Extract the [X, Y] coordinate from the center of the cell holding the provided text.  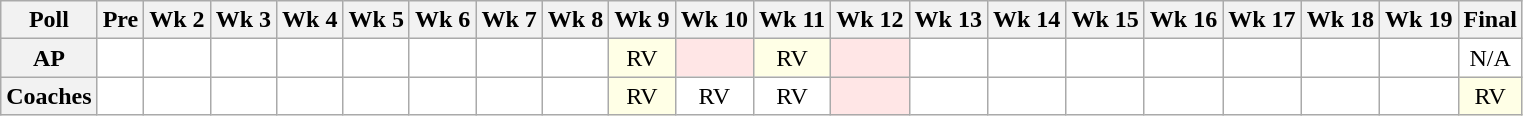
Wk 3 [243, 20]
Wk 14 [1026, 20]
Wk 17 [1262, 20]
Final [1490, 20]
Wk 13 [948, 20]
Wk 2 [177, 20]
Wk 7 [509, 20]
N/A [1490, 58]
Wk 11 [792, 20]
Wk 5 [376, 20]
Wk 18 [1340, 20]
AP [49, 58]
Wk 16 [1183, 20]
Wk 4 [310, 20]
Wk 8 [575, 20]
Wk 10 [714, 20]
Wk 12 [870, 20]
Wk 15 [1105, 20]
Wk 19 [1419, 20]
Coaches [49, 96]
Pre [120, 20]
Wk 9 [642, 20]
Wk 6 [442, 20]
Poll [49, 20]
